From the cell containing the given text, extract its center point as [x, y] coordinate. 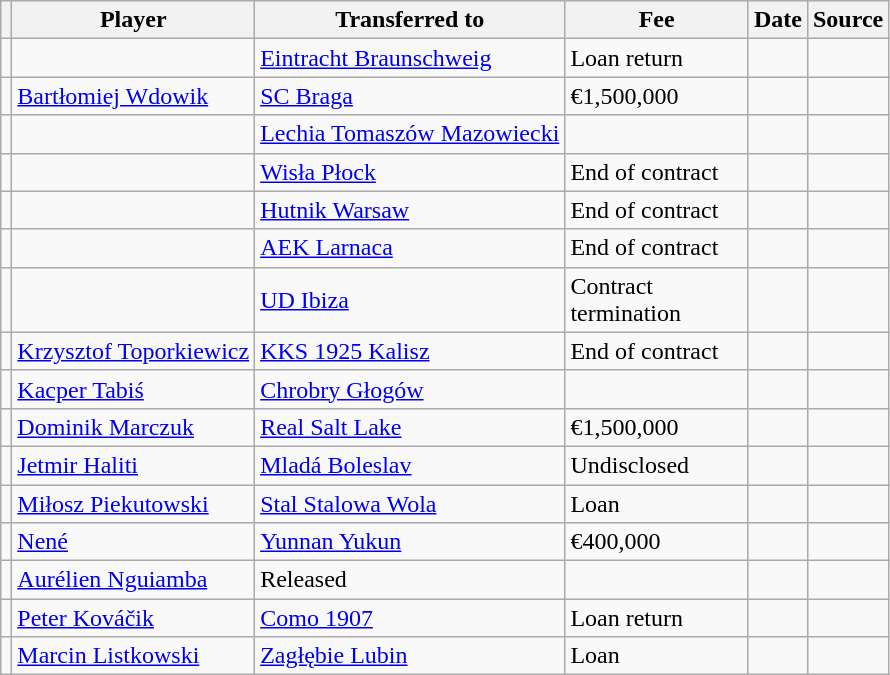
Mladá Boleslav [410, 465]
Real Salt Lake [410, 427]
Marcin Listkowski [134, 656]
KKS 1925 Kalisz [410, 351]
€400,000 [657, 542]
Jetmir Haliti [134, 465]
Miłosz Piekutowski [134, 503]
Dominik Marczuk [134, 427]
Bartłomiej Wdowik [134, 96]
AEK Larnaca [410, 248]
Como 1907 [410, 618]
Hutnik Warsaw [410, 210]
Nené [134, 542]
Lechia Tomaszów Mazowiecki [410, 134]
Stal Stalowa Wola [410, 503]
Krzysztof Toporkiewicz [134, 351]
Undisclosed [657, 465]
Transferred to [410, 20]
Yunnan Yukun [410, 542]
SC Braga [410, 96]
Eintracht Braunschweig [410, 58]
Contract termination [657, 300]
Chrobry Głogów [410, 389]
Released [410, 580]
UD Ibiza [410, 300]
Peter Kováčik [134, 618]
Fee [657, 20]
Date [778, 20]
Zagłębie Lubin [410, 656]
Aurélien Nguiamba [134, 580]
Wisła Płock [410, 172]
Source [848, 20]
Kacper Tabiś [134, 389]
Player [134, 20]
